Provide the [X, Y] coordinate of the cell's center where the given text is located.  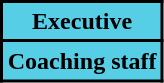
Coaching staff [82, 61]
Executive [82, 22]
